Locate the cell with the specified text and output its (X, Y) center coordinate. 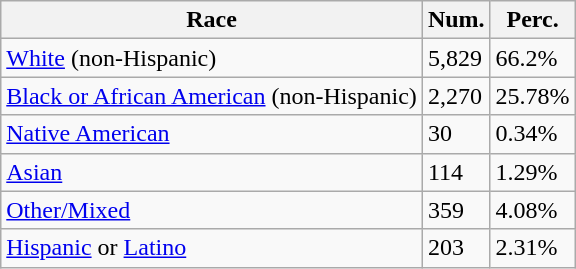
30 (456, 134)
Race (212, 20)
0.34% (532, 134)
Native American (212, 134)
66.2% (532, 58)
25.78% (532, 96)
Num. (456, 20)
1.29% (532, 172)
359 (456, 210)
Other/Mixed (212, 210)
Asian (212, 172)
5,829 (456, 58)
2.31% (532, 248)
Black or African American (non-Hispanic) (212, 96)
4.08% (532, 210)
2,270 (456, 96)
114 (456, 172)
White (non-Hispanic) (212, 58)
Hispanic or Latino (212, 248)
203 (456, 248)
Perc. (532, 20)
